Identify which cell holds the provided text, then report its (x, y) central coordinate. 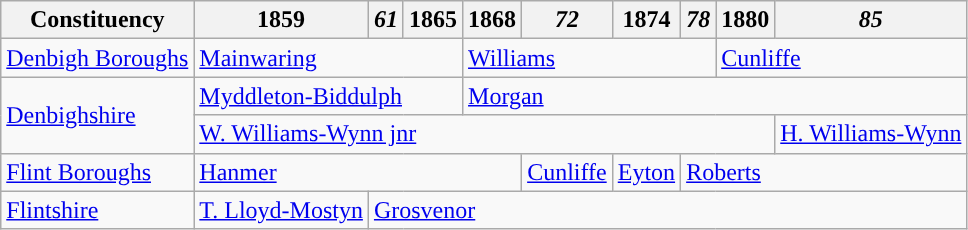
1865 (432, 20)
Mainwaring (328, 58)
78 (698, 20)
Williams (590, 58)
72 (568, 20)
1868 (492, 20)
1859 (282, 20)
Morgan (715, 96)
Denbighshire (98, 115)
Flintshire (98, 210)
H. Williams-Wynn (871, 134)
Constituency (98, 20)
Myddleton-Biddulph (328, 96)
T. Lloyd-Mostyn (282, 210)
Hanmer (358, 172)
1874 (646, 20)
Denbigh Boroughs (98, 58)
Roberts (824, 172)
Grosvenor (667, 210)
85 (871, 20)
61 (386, 20)
W. Williams-Wynn jnr (484, 134)
Eyton (646, 172)
Flint Boroughs (98, 172)
1880 (746, 20)
